Identify which cell holds the provided text, then report its (x, y) central coordinate. 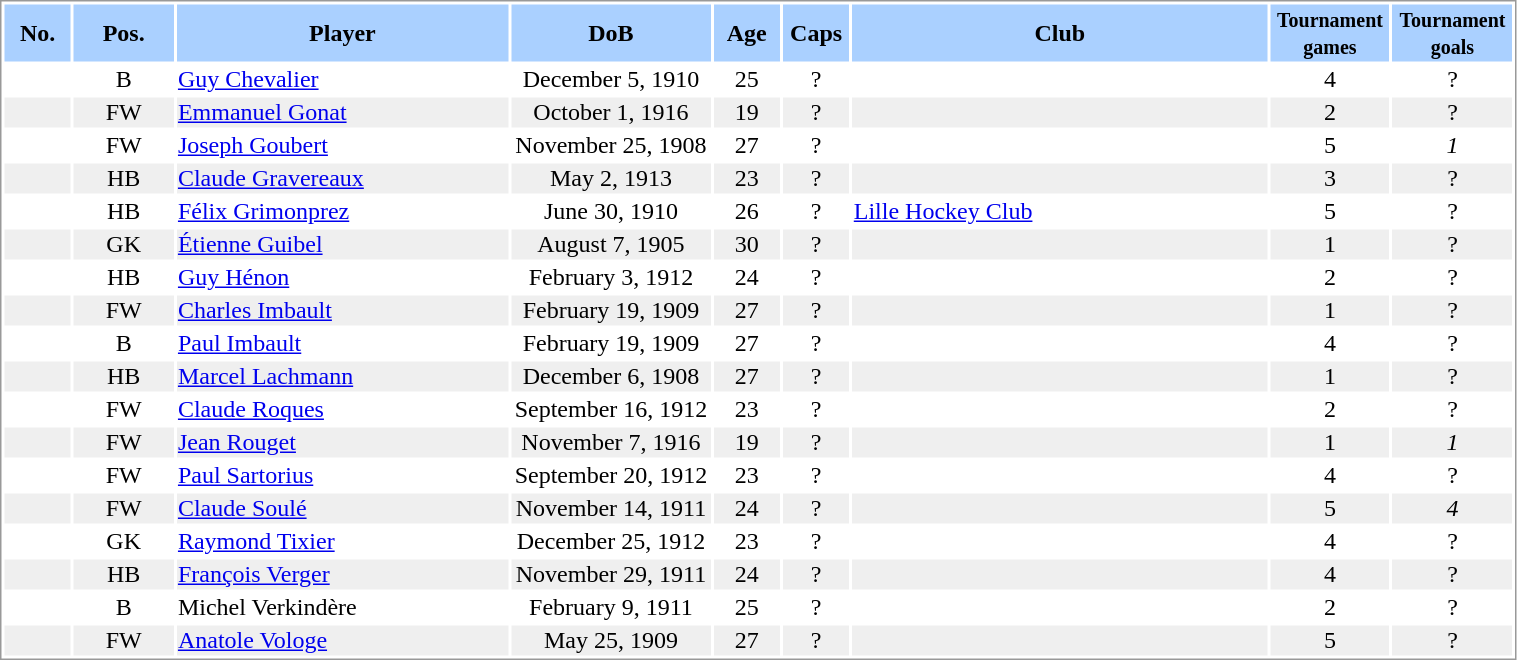
September 16, 1912 (610, 409)
Étienne Guibel (342, 245)
November 7, 1916 (610, 443)
Joseph Goubert (342, 145)
Claude Gravereaux (342, 179)
Marcel Lachmann (342, 377)
August 7, 1905 (610, 245)
Michel Verkindère (342, 607)
Pos. (124, 32)
Guy Chevalier (342, 79)
May 25, 1909 (610, 641)
February 3, 1912 (610, 277)
Charles Imbault (342, 311)
Félix Grimonprez (342, 211)
Jean Rouget (342, 443)
DoB (610, 32)
Paul Imbault (342, 343)
May 2, 1913 (610, 179)
November 25, 1908 (610, 145)
Anatole Vologe (342, 641)
Guy Hénon (342, 277)
Claude Soulé (342, 509)
Tournamentgames (1330, 32)
June 30, 1910 (610, 211)
3 (1330, 179)
Emmanuel Gonat (342, 113)
Raymond Tixier (342, 541)
October 1, 1916 (610, 113)
December 25, 1912 (610, 541)
November 29, 1911 (610, 575)
December 6, 1908 (610, 377)
Age (747, 32)
Player (342, 32)
Club (1060, 32)
Tournamentgoals (1453, 32)
26 (747, 211)
Paul Sartorius (342, 475)
December 5, 1910 (610, 79)
Claude Roques (342, 409)
François Verger (342, 575)
Caps (816, 32)
No. (37, 32)
September 20, 1912 (610, 475)
30 (747, 245)
November 14, 1911 (610, 509)
February 9, 1911 (610, 607)
Lille Hockey Club (1060, 211)
